Search for the cell housing the specified text and yield its [X, Y] center coordinate. 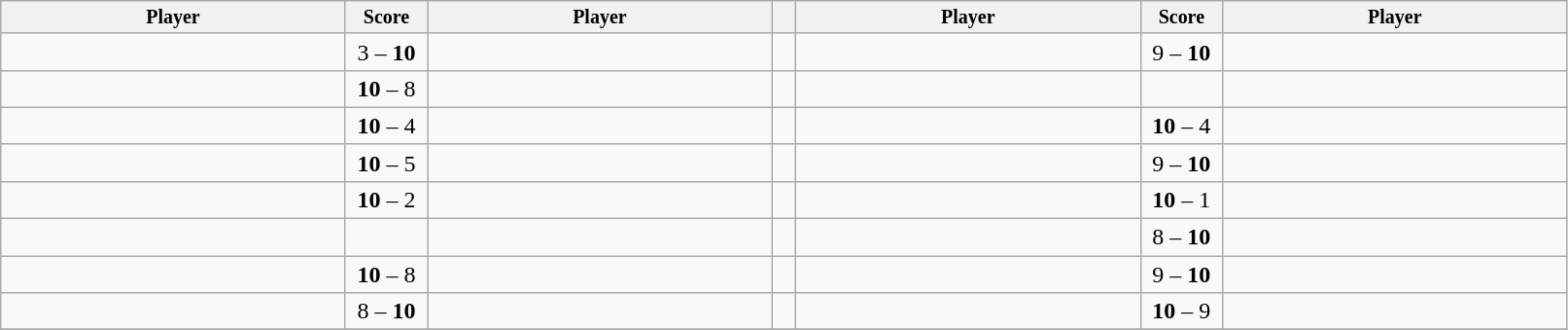
10 – 5 [386, 163]
10 – 1 [1181, 200]
3 – 10 [386, 52]
10 – 9 [1181, 312]
10 – 2 [386, 200]
